Return (x, y) of the center of cell containing provided text 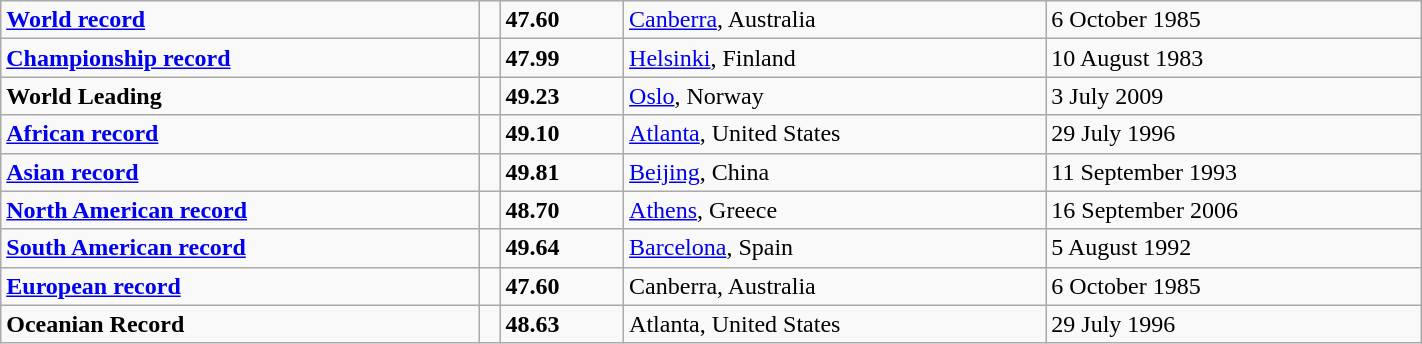
5 August 1992 (1234, 248)
11 September 1993 (1234, 172)
Beijing, China (835, 172)
16 September 2006 (1234, 210)
Championship record (240, 58)
African record (240, 134)
Helsinki, Finland (835, 58)
Asian record (240, 172)
47.99 (562, 58)
Oceanian Record (240, 324)
North American record (240, 210)
European record (240, 286)
48.63 (562, 324)
10 August 1983 (1234, 58)
Athens, Greece (835, 210)
Oslo, Norway (835, 96)
48.70 (562, 210)
Barcelona, Spain (835, 248)
World record (240, 20)
49.10 (562, 134)
49.64 (562, 248)
49.23 (562, 96)
49.81 (562, 172)
World Leading (240, 96)
3 July 2009 (1234, 96)
South American record (240, 248)
